Provide the (x, y) coordinate of the cell's center where the given text is located.  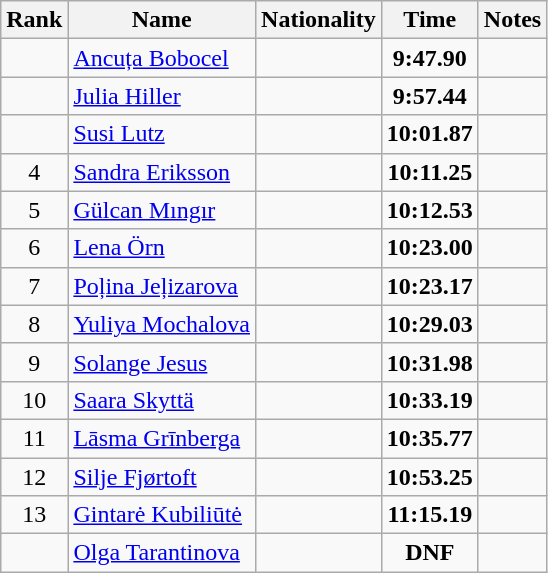
9 (34, 362)
Saara Skyttä (162, 400)
9:57.44 (430, 96)
10:01.87 (430, 134)
12 (34, 477)
6 (34, 248)
Olga Tarantinova (162, 553)
Lāsma Grīnberga (162, 438)
13 (34, 515)
Sandra Eriksson (162, 172)
10:33.19 (430, 400)
4 (34, 172)
10:23.00 (430, 248)
Rank (34, 20)
10:12.53 (430, 210)
Julia Hiller (162, 96)
Ancuța Bobocel (162, 58)
7 (34, 286)
Gintarė Kubiliūtė (162, 515)
11 (34, 438)
Notes (512, 20)
Time (430, 20)
10:11.25 (430, 172)
Name (162, 20)
5 (34, 210)
Lena Örn (162, 248)
Silje Fjørtoft (162, 477)
Solange Jesus (162, 362)
DNF (430, 553)
Nationality (319, 20)
Poļina Jeļizarova (162, 286)
8 (34, 324)
Yuliya Mochalova (162, 324)
10 (34, 400)
10:35.77 (430, 438)
9:47.90 (430, 58)
10:31.98 (430, 362)
11:15.19 (430, 515)
10:23.17 (430, 286)
10:29.03 (430, 324)
Gülcan Mıngır (162, 210)
10:53.25 (430, 477)
Susi Lutz (162, 134)
